From the cell containing the given text, extract its center point as (x, y) coordinate. 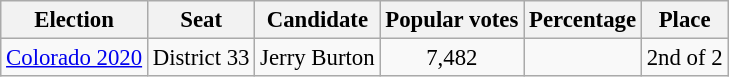
Colorado 2020 (74, 58)
Election (74, 20)
District 33 (200, 58)
Jerry Burton (318, 58)
Candidate (318, 20)
2nd of 2 (684, 58)
Percentage (583, 20)
Popular votes (452, 20)
Place (684, 20)
7,482 (452, 58)
Seat (200, 20)
